Return the [X, Y] coordinate for the center point of the cell that contains the specified text.  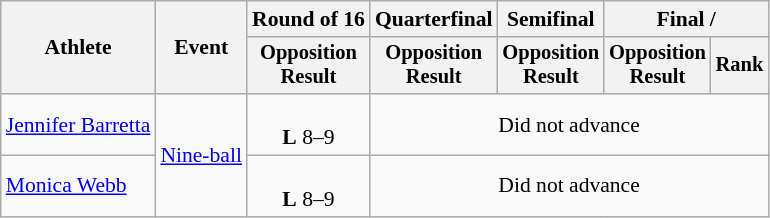
Jennifer Barretta [78, 124]
Athlete [78, 48]
Monica Webb [78, 186]
Event [201, 48]
Rank [740, 66]
Final / [686, 19]
Semifinal [552, 19]
Nine-ball [201, 155]
Round of 16 [308, 19]
Quarterfinal [434, 19]
